Locate the cell with the specified text and output its [X, Y] center coordinate. 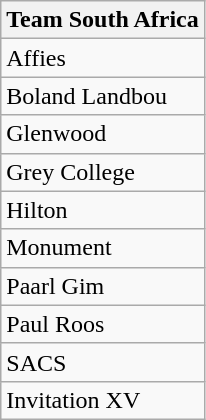
Monument [103, 248]
Team South Africa [103, 20]
Affies [103, 58]
Hilton [103, 210]
Boland Landbou [103, 96]
Grey College [103, 172]
SACS [103, 362]
Paul Roos [103, 324]
Paarl Gim [103, 286]
Invitation XV [103, 400]
Glenwood [103, 134]
